Search for the cell housing the specified text and yield its (x, y) center coordinate. 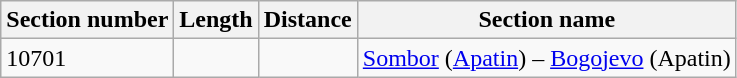
Section number (88, 20)
Distance (308, 20)
Sombor (Apatin) – Bogojevo (Apatin) (546, 58)
10701 (88, 58)
Section name (546, 20)
Length (216, 20)
